Capture the cell that displays the provided text and extract its [X, Y] central coordinate. 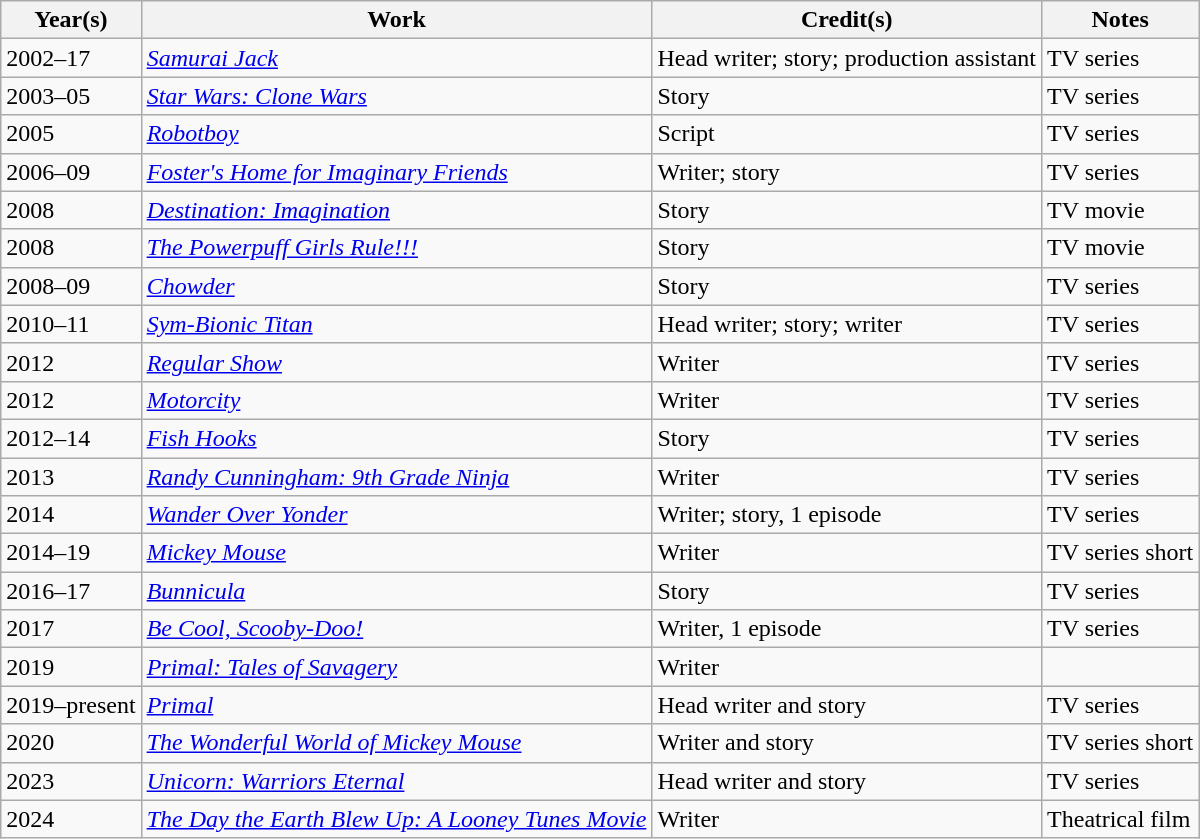
Theatrical film [1120, 819]
2006–09 [71, 172]
2017 [71, 629]
2012–14 [71, 438]
The Wonderful World of Mickey Mouse [396, 743]
Writer; story, 1 episode [847, 515]
2010–11 [71, 324]
Robotboy [396, 134]
Credit(s) [847, 20]
2014 [71, 515]
Writer; story [847, 172]
Star Wars: Clone Wars [396, 96]
2016–17 [71, 591]
Randy Cunningham: 9th Grade Ninja [396, 477]
Chowder [396, 286]
2024 [71, 819]
2002–17 [71, 58]
2014–19 [71, 553]
Work [396, 20]
2003–05 [71, 96]
Primal [396, 705]
Samurai Jack [396, 58]
2019 [71, 667]
Fish Hooks [396, 438]
2019–present [71, 705]
Writer and story [847, 743]
2005 [71, 134]
2008–09 [71, 286]
Primal: Tales of Savagery [396, 667]
Motorcity [396, 400]
Script [847, 134]
Foster's Home for Imaginary Friends [396, 172]
2013 [71, 477]
The Day the Earth Blew Up: A Looney Tunes Movie [396, 819]
Sym-Bionic Titan [396, 324]
2020 [71, 743]
Bunnicula [396, 591]
Destination: Imagination [396, 210]
Writer, 1 episode [847, 629]
The Powerpuff Girls Rule!!! [396, 248]
Regular Show [396, 362]
Head writer; story; writer [847, 324]
2023 [71, 781]
Mickey Mouse [396, 553]
Unicorn: Warriors Eternal [396, 781]
Head writer; story; production assistant [847, 58]
Year(s) [71, 20]
Wander Over Yonder [396, 515]
Be Cool, Scooby-Doo! [396, 629]
Notes [1120, 20]
